Provide the (X, Y) coordinate of the cell's center where the given text is located.  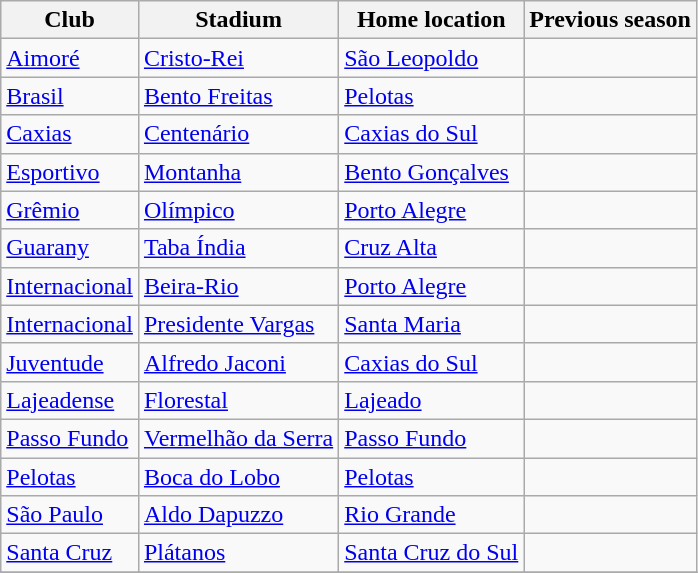
Bento Freitas (238, 96)
Juventude (70, 362)
Presidente Vargas (238, 324)
Guarany (70, 248)
Cruz Alta (432, 248)
Lajeado (432, 400)
Grêmio (70, 210)
Plátanos (238, 553)
Rio Grande (432, 515)
Santa Cruz (70, 553)
Previous season (610, 20)
Aldo Dapuzzo (238, 515)
Lajeadense (70, 400)
Centenário (238, 134)
Santa Cruz do Sul (432, 553)
Taba Índia (238, 248)
Florestal (238, 400)
Olímpico (238, 210)
Home location (432, 20)
Esportivo (70, 172)
Stadium (238, 20)
Vermelhão da Serra (238, 438)
São Leopoldo (432, 58)
Beira-Rio (238, 286)
Alfredo Jaconi (238, 362)
Brasil (70, 96)
Cristo-Rei (238, 58)
Montanha (238, 172)
São Paulo (70, 515)
Boca do Lobo (238, 477)
Club (70, 20)
Bento Gonçalves (432, 172)
Aimoré (70, 58)
Santa Maria (432, 324)
Caxias (70, 134)
